Identify which cell holds the provided text, then report its (X, Y) central coordinate. 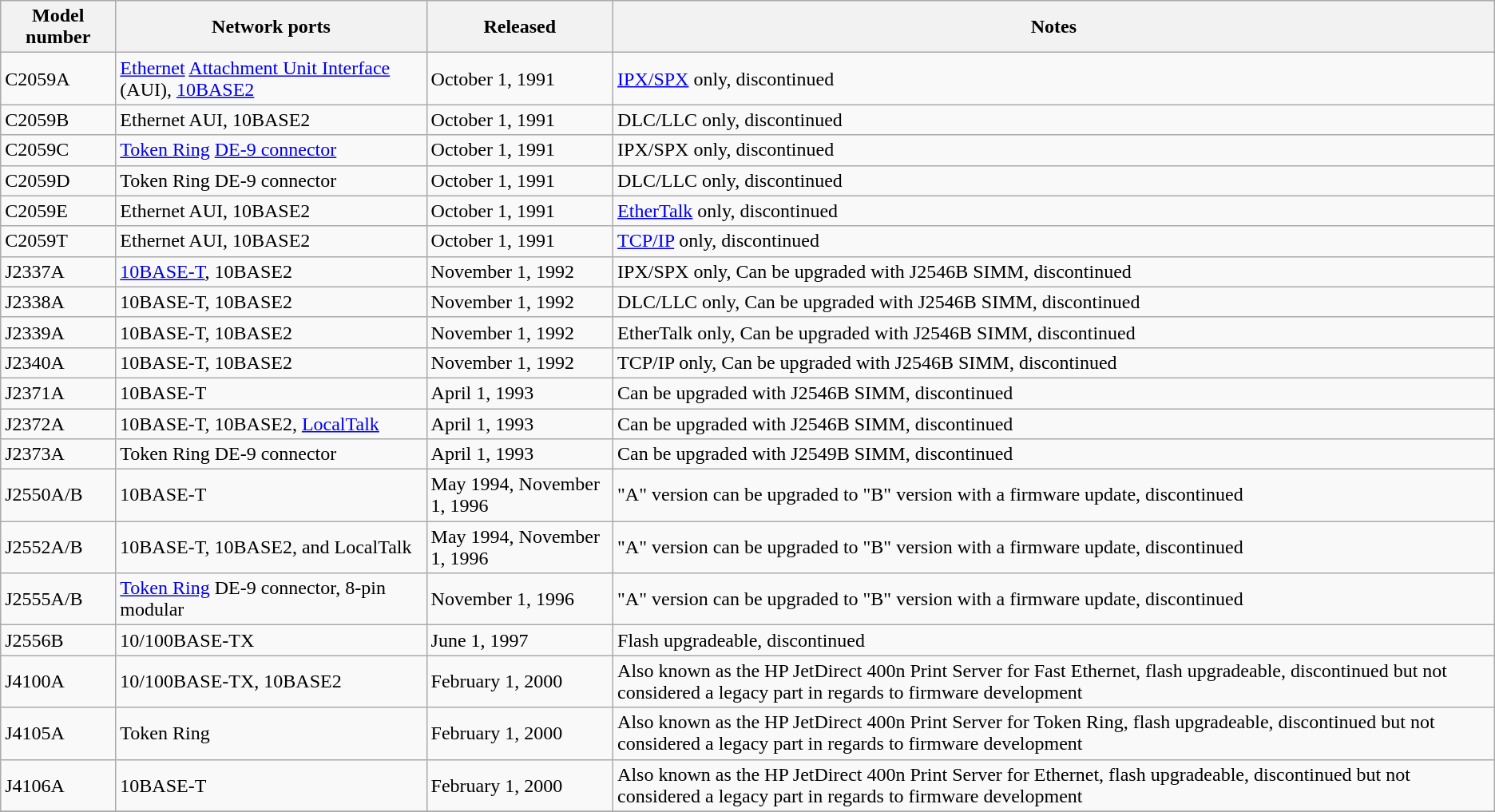
November 1, 1996 (519, 599)
J2555A/B (58, 599)
C2059B (58, 120)
J2338A (58, 302)
Model number (58, 27)
IPX/SPX only, Can be upgraded with J2546B SIMM, discontinued (1054, 271)
DLC/LLC only, Can be upgraded with J2546B SIMM, discontinued (1054, 302)
Can be upgraded with J2549B SIMM, discontinued (1054, 454)
J4105A (58, 733)
Ethernet Attachment Unit Interface (AUI), 10BASE2 (272, 78)
10BASE-T, 10BASE2, LocalTalk (272, 424)
EtherTalk only, Can be upgraded with J2546B SIMM, discontinued (1054, 332)
C2059T (58, 241)
Notes (1054, 27)
J2337A (58, 271)
Released (519, 27)
C2059A (58, 78)
June 1, 1997 (519, 640)
J2339A (58, 332)
C2059C (58, 150)
TCP/IP only, Can be upgraded with J2546B SIMM, discontinued (1054, 362)
J2556B (58, 640)
J2371A (58, 393)
10/100BASE-TX, 10BASE2 (272, 682)
C2059E (58, 211)
J4106A (58, 786)
J2373A (58, 454)
Token Ring (272, 733)
10BASE-T, 10BASE2, and LocalTalk (272, 548)
EtherTalk only, discontinued (1054, 211)
J2552A/B (58, 548)
J2372A (58, 424)
J2340A (58, 362)
Network ports (272, 27)
TCP/IP only, discontinued (1054, 241)
J4100A (58, 682)
10/100BASE-TX (272, 640)
C2059D (58, 180)
J2550A/B (58, 495)
Flash upgradeable, discontinued (1054, 640)
Token Ring DE-9 connector, 8-pin modular (272, 599)
